Extract the (x, y) coordinate from the center of the cell holding the provided text.  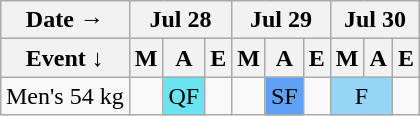
SF (284, 96)
Date → (64, 20)
QF (184, 96)
F (361, 96)
Jul 29 (282, 20)
Jul 28 (180, 20)
Event ↓ (64, 58)
Men's 54 kg (64, 96)
Jul 30 (374, 20)
